Scan for the cell matching the given text and deliver its (x, y) coordinate at center. 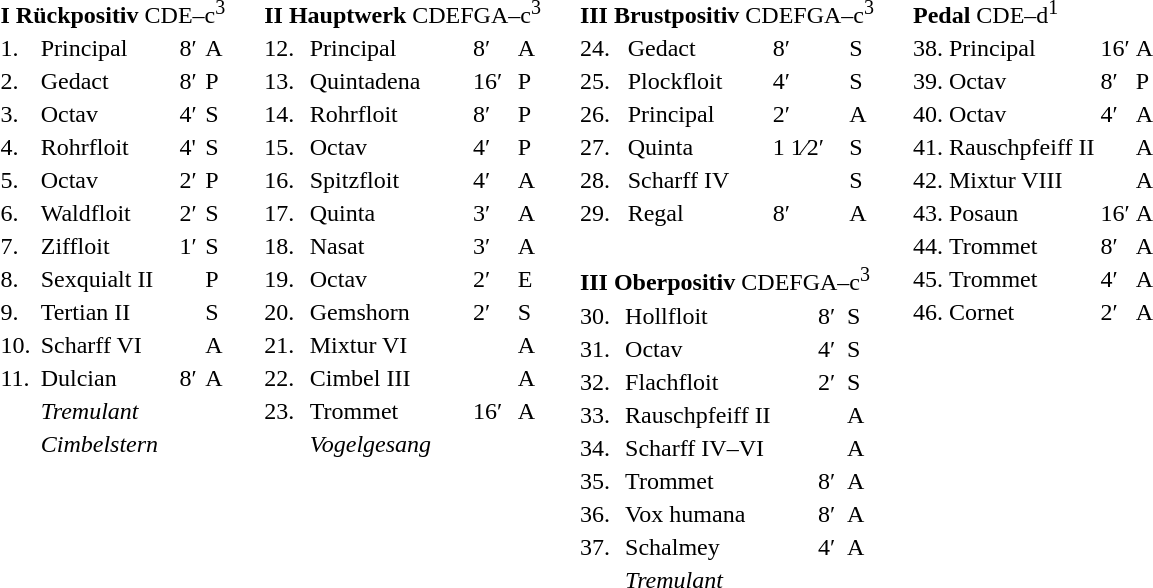
43. (928, 213)
29. (600, 213)
33. (599, 415)
32. (599, 382)
4' (190, 147)
18. (284, 246)
12. (284, 48)
19. (284, 279)
Vogelgesang (388, 444)
13. (284, 81)
Scharff VI (107, 345)
1′ (190, 246)
25. (600, 81)
Quintadena (388, 81)
Tremulant (107, 411)
Vox humana (719, 514)
Nasat (388, 246)
41. (928, 147)
40. (928, 114)
Cimbelstern (107, 444)
23. (284, 411)
Cornet (1021, 312)
22. (284, 378)
16. (284, 180)
Mixtur VIII (1021, 180)
24. (600, 48)
39. (928, 81)
Gemshorn (388, 312)
Spitzfloit (388, 180)
E (529, 279)
Tertian II (107, 312)
42. (928, 180)
28. (600, 180)
46. (928, 312)
21. (284, 345)
Mixtur VI (388, 345)
Scharff IV (697, 180)
Regal (697, 213)
Plockfloit (697, 81)
Waldfloit (107, 213)
35. (599, 481)
20. (284, 312)
44. (928, 246)
Dulcian (107, 378)
45. (928, 279)
Cimbel III (388, 378)
Posaun (1021, 213)
Schalmey (719, 547)
31. (599, 349)
Sexquialt II (107, 279)
17. (284, 213)
Hollfloit (719, 316)
III Oberpositiv CDEFGA–c3 (724, 279)
Flachfloit (719, 382)
34. (599, 448)
15. (284, 147)
37. (599, 547)
Scharff IV–VI (719, 448)
1 1⁄2′ (808, 147)
36. (599, 514)
30. (599, 316)
38. (928, 48)
27. (600, 147)
14. (284, 114)
26. (600, 114)
Ziffloit (107, 246)
